Identify which cell holds the provided text, then report its (X, Y) central coordinate. 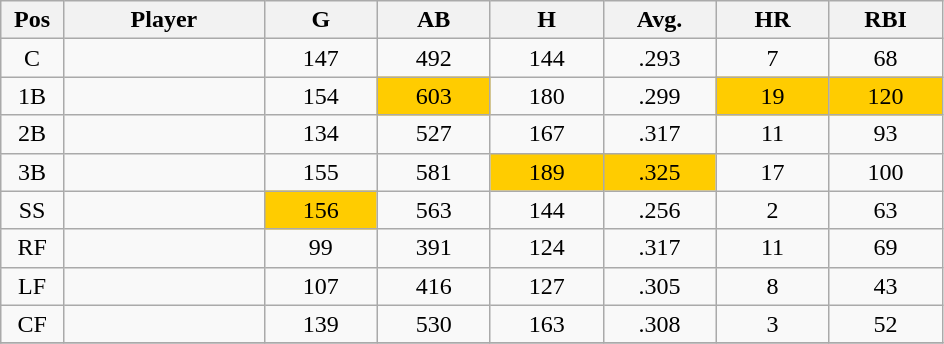
RBI (886, 20)
Player (164, 20)
.305 (660, 286)
492 (434, 58)
HR (772, 20)
563 (434, 210)
.293 (660, 58)
139 (320, 324)
AB (434, 20)
391 (434, 248)
LF (32, 286)
Avg. (660, 20)
7 (772, 58)
69 (886, 248)
120 (886, 96)
100 (886, 172)
147 (320, 58)
581 (434, 172)
154 (320, 96)
416 (434, 286)
180 (546, 96)
17 (772, 172)
43 (886, 286)
99 (320, 248)
2B (32, 134)
RF (32, 248)
167 (546, 134)
.256 (660, 210)
127 (546, 286)
189 (546, 172)
G (320, 20)
107 (320, 286)
134 (320, 134)
530 (434, 324)
3 (772, 324)
527 (434, 134)
Pos (32, 20)
CF (32, 324)
93 (886, 134)
52 (886, 324)
2 (772, 210)
156 (320, 210)
8 (772, 286)
1B (32, 96)
C (32, 58)
.299 (660, 96)
124 (546, 248)
H (546, 20)
63 (886, 210)
163 (546, 324)
.308 (660, 324)
155 (320, 172)
603 (434, 96)
3B (32, 172)
68 (886, 58)
SS (32, 210)
19 (772, 96)
.325 (660, 172)
